Extract the (X, Y) coordinate from the center of the cell holding the provided text.  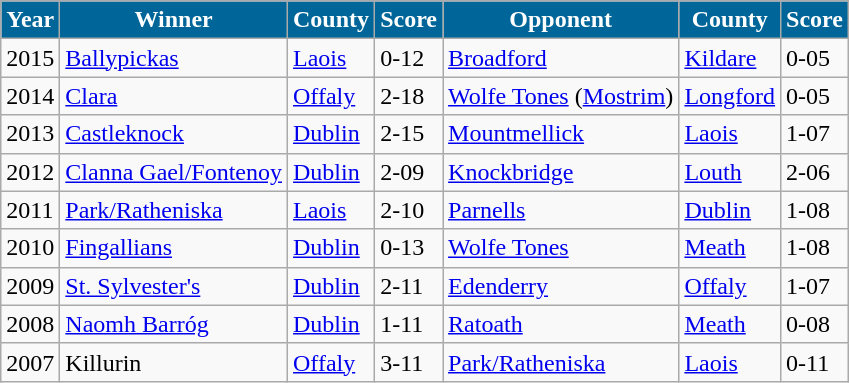
0-11 (815, 362)
Wolfe Tones (561, 248)
Broadford (561, 58)
Knockbridge (561, 172)
Opponent (561, 20)
2013 (30, 134)
2015 (30, 58)
2007 (30, 362)
Kildare (730, 58)
2-11 (409, 286)
2-10 (409, 210)
2-06 (815, 172)
2014 (30, 96)
Castleknock (174, 134)
Clara (174, 96)
3-11 (409, 362)
St. Sylvester's (174, 286)
Longford (730, 96)
Clanna Gael/Fontenoy (174, 172)
2-09 (409, 172)
Fingallians (174, 248)
0-08 (815, 324)
0-12 (409, 58)
Louth (730, 172)
Ratoath (561, 324)
Mountmellick (561, 134)
Naomh Barróg (174, 324)
2009 (30, 286)
Ballypickas (174, 58)
Winner (174, 20)
Killurin (174, 362)
2-18 (409, 96)
2011 (30, 210)
Edenderry (561, 286)
0-13 (409, 248)
2012 (30, 172)
2010 (30, 248)
1-11 (409, 324)
2008 (30, 324)
Wolfe Tones (Mostrim) (561, 96)
2-15 (409, 134)
Parnells (561, 210)
Year (30, 20)
